Pinpoint the cell where the given text exists, returning its (x, y) midpoint coordinate. 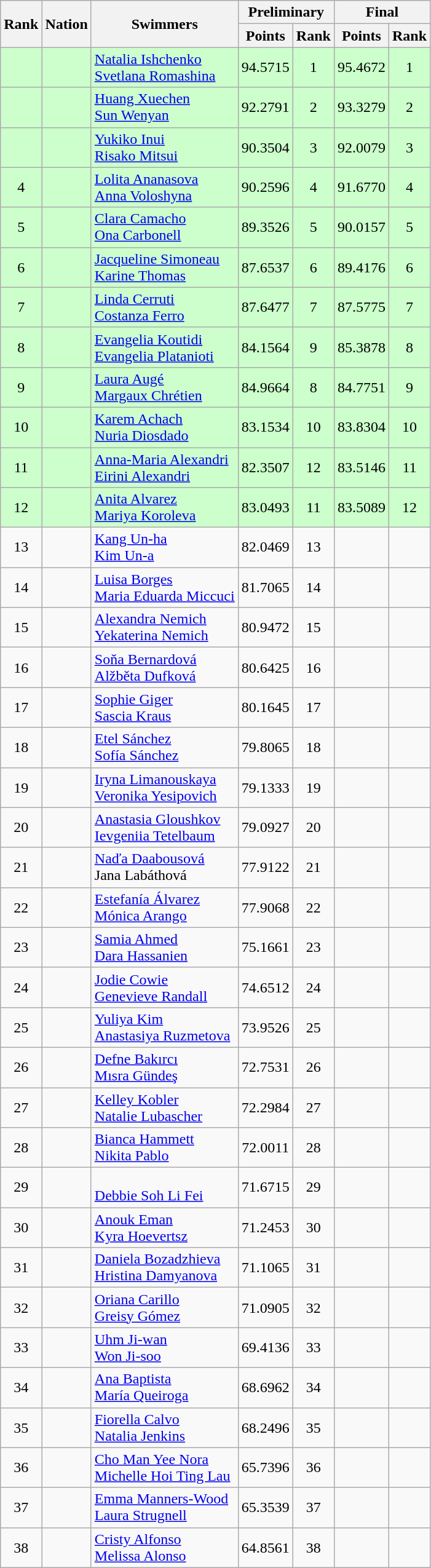
Uhm Ji-wanWon Ji-soo (165, 1348)
91.6770 (362, 187)
Soňa BernardováAlžběta Dufková (165, 668)
84.1564 (266, 347)
71.0905 (266, 1307)
84.7751 (362, 387)
94.5715 (266, 68)
68.6962 (266, 1387)
93.3279 (362, 107)
Alexandra NemichYekaterina Nemich (165, 627)
81.7065 (266, 588)
65.3539 (266, 1508)
69.4136 (266, 1348)
Anastasia GloushkovIevgeniia Tetelbaum (165, 828)
82.3507 (266, 467)
83.0493 (266, 508)
Daniela BozadzhievaHristina Damyanova (165, 1268)
Cristy AlfonsoMelissa Alonso (165, 1547)
74.6512 (266, 988)
Estefanía ÁlvarezMónica Arango (165, 908)
Nation (66, 24)
Lolita AnanasovaAnna Voloshyna (165, 187)
Cho Man Yee NoraMichelle Hoi Ting Lau (165, 1467)
83.5146 (362, 467)
Defne BakırcıMısra Gündeş (165, 1067)
90.3504 (266, 148)
77.9068 (266, 908)
90.2596 (266, 187)
80.6425 (266, 668)
Luisa BorgesMaria Eduarda Miccuci (165, 588)
72.0011 (266, 1147)
Natalia IshchenkoSvetlana Romashina (165, 68)
82.0469 (266, 547)
Naďa DaabousováJana Labáthová (165, 867)
92.2791 (266, 107)
Jacqueline SimoneauKarine Thomas (165, 267)
Clara CamachoOna Carbonell (165, 228)
Anita AlvarezMariya Koroleva (165, 508)
87.5775 (362, 307)
73.9526 (266, 1027)
95.4672 (362, 68)
Samia AhmedDara Hassanien (165, 947)
Jodie CowieGenevieve Randall (165, 988)
Anna-Maria AlexandriEirini Alexandri (165, 467)
Bianca HammettNikita Pablo (165, 1147)
Karem AchachNuria Diosdado (165, 427)
Fiorella CalvoNatalia Jenkins (165, 1428)
Ana BaptistaMaría Queiroga (165, 1387)
Huang XuechenSun Wenyan (165, 107)
79.1333 (266, 787)
87.6477 (266, 307)
Kelley KoblerNatalie Lubascher (165, 1107)
Swimmers (165, 24)
71.6715 (266, 1188)
90.0157 (362, 228)
84.9664 (266, 387)
83.8304 (362, 427)
Etel SánchezSofía Sánchez (165, 748)
Sophie GigerSascia Kraus (165, 707)
89.4176 (362, 267)
77.9122 (266, 867)
65.7396 (266, 1467)
89.3526 (266, 228)
Yukiko InuiRisako Mitsui (165, 148)
68.2496 (266, 1428)
92.0079 (362, 148)
Anouk EmanKyra Hoevertsz (165, 1227)
80.1645 (266, 707)
Kang Un-haKim Un-a (165, 547)
71.1065 (266, 1268)
Preliminary (286, 12)
72.7531 (266, 1067)
87.6537 (266, 267)
Evangelia KoutidiEvangelia Platanioti (165, 347)
Laura AugéMargaux Chrétien (165, 387)
Emma Manners-WoodLaura Strugnell (165, 1508)
Oriana CarilloGreisy Gómez (165, 1307)
79.0927 (266, 828)
85.3878 (362, 347)
83.1534 (266, 427)
Final (382, 12)
71.2453 (266, 1227)
Linda CerrutiCostanza Ferro (165, 307)
75.1661 (266, 947)
64.8561 (266, 1547)
Iryna LimanouskayaVeronika Yesipovich (165, 787)
80.9472 (266, 627)
83.5089 (362, 508)
79.8065 (266, 748)
Debbie Soh Li Fei (165, 1188)
72.2984 (266, 1107)
Yuliya KimAnastasiya Ruzmetova (165, 1027)
